Return the (x, y) coordinate for the center point of the cell that contains the specified text.  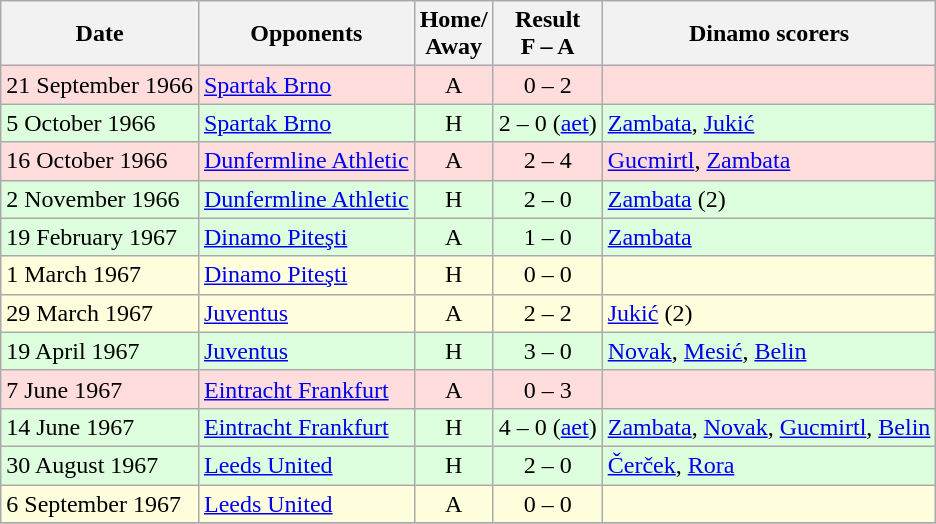
2 – 2 (548, 313)
30 August 1967 (100, 465)
Date (100, 34)
Jukić (2) (769, 313)
4 – 0 (aet) (548, 427)
Zambata (2) (769, 199)
21 September 1966 (100, 85)
1 March 1967 (100, 275)
Zambata (769, 237)
Home/Away (454, 34)
29 March 1967 (100, 313)
6 September 1967 (100, 503)
Opponents (306, 34)
Novak, Mesić, Belin (769, 351)
7 June 1967 (100, 389)
0 – 3 (548, 389)
1 – 0 (548, 237)
Zambata, Jukić (769, 123)
Čerček, Rora (769, 465)
19 April 1967 (100, 351)
2 November 1966 (100, 199)
19 February 1967 (100, 237)
Dinamo scorers (769, 34)
0 – 2 (548, 85)
3 – 0 (548, 351)
Zambata, Novak, Gucmirtl, Belin (769, 427)
ResultF – A (548, 34)
16 October 1966 (100, 161)
2 – 0 (aet) (548, 123)
5 October 1966 (100, 123)
2 – 4 (548, 161)
14 June 1967 (100, 427)
Gucmirtl, Zambata (769, 161)
